Search for the cell housing the specified text and yield its [x, y] center coordinate. 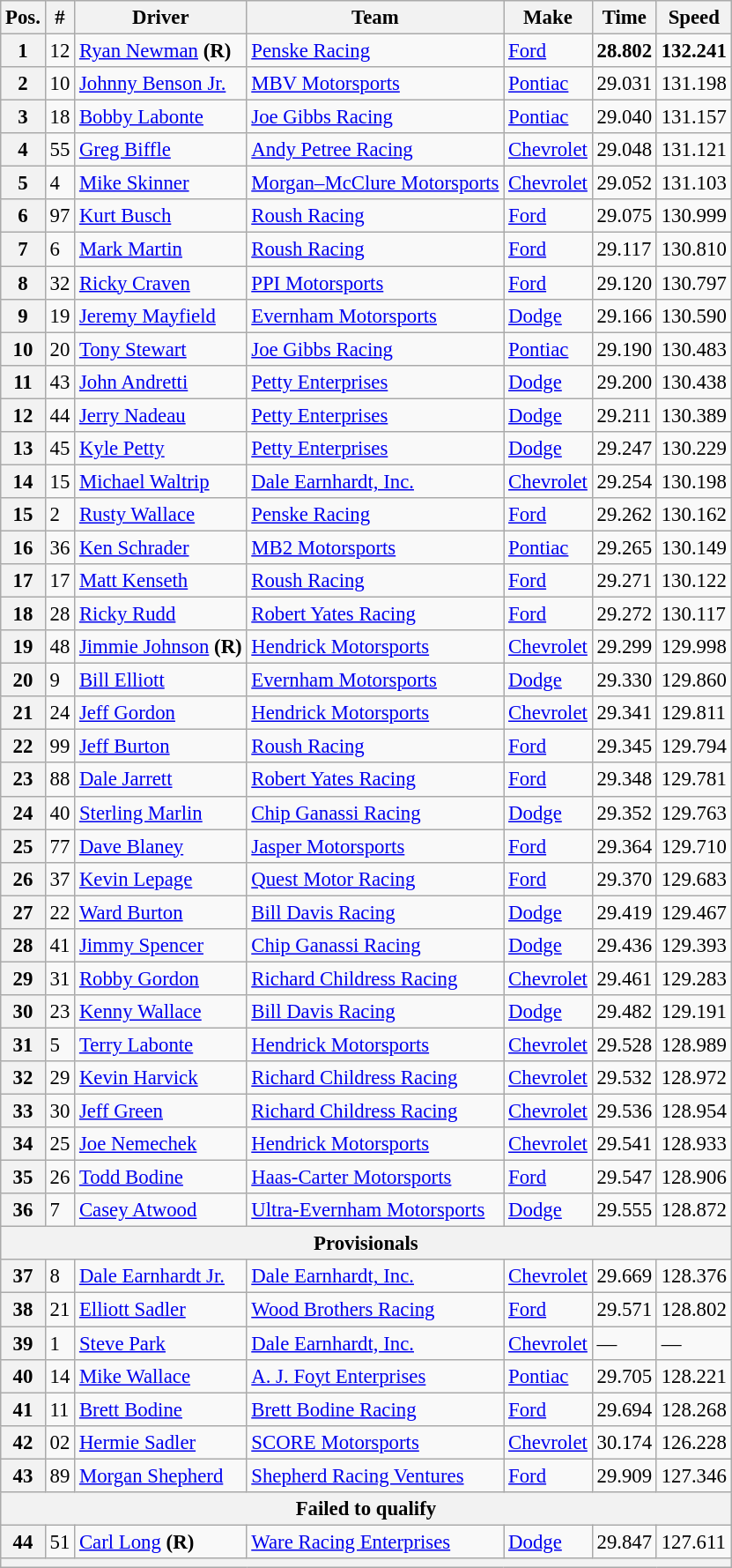
Dave Blaney [160, 846]
130.162 [694, 515]
42 [23, 1442]
129.683 [694, 879]
130.483 [694, 349]
Kenny Wallace [160, 1012]
29.117 [624, 249]
128.906 [694, 1178]
129.860 [694, 680]
29.352 [624, 813]
Steve Park [160, 1343]
29.571 [624, 1310]
Team [375, 18]
132.241 [694, 51]
33 [23, 1111]
Morgan Shepherd [160, 1475]
Jeff Gordon [160, 713]
29.265 [624, 547]
MBV Motorsports [375, 84]
16 [23, 547]
51 [60, 1542]
128.989 [694, 1044]
29.211 [624, 415]
Make [548, 18]
129.781 [694, 780]
130.122 [694, 581]
Time [624, 18]
Mike Wallace [160, 1376]
29.190 [624, 349]
129.794 [694, 747]
Morgan–McClure Motorsports [375, 183]
29.528 [624, 1044]
28.802 [624, 51]
Jeff Burton [160, 747]
127.611 [694, 1542]
Kyle Petty [160, 449]
Dale Jarrett [160, 780]
Robby Gordon [160, 978]
129.283 [694, 978]
Joe Nemechek [160, 1144]
Andy Petree Racing [375, 150]
128.802 [694, 1310]
13 [23, 449]
Speed [694, 18]
27 [23, 912]
Brett Bodine Racing [375, 1409]
130.438 [694, 382]
128.954 [694, 1111]
Michael Waltrip [160, 481]
Brett Bodine [160, 1409]
Wood Brothers Racing [375, 1310]
Shepherd Racing Ventures [375, 1475]
29.705 [624, 1376]
Ken Schrader [160, 547]
29.254 [624, 481]
99 [60, 747]
Mark Martin [160, 249]
3 [23, 117]
29.120 [624, 283]
Jimmy Spencer [160, 946]
29.166 [624, 316]
131.103 [694, 183]
126.228 [694, 1442]
Ricky Craven [160, 283]
29.031 [624, 84]
128.933 [694, 1144]
129.191 [694, 1012]
Provisionals [366, 1244]
129.393 [694, 946]
29.482 [624, 1012]
Kurt Busch [160, 216]
Greg Biffle [160, 150]
Jimmie Johnson (R) [160, 647]
29.345 [624, 747]
131.121 [694, 150]
29.200 [624, 382]
127.346 [694, 1475]
29.272 [624, 614]
130.149 [694, 547]
Jeremy Mayfield [160, 316]
02 [60, 1442]
Ricky Rudd [160, 614]
34 [23, 1144]
Rusty Wallace [160, 515]
130.198 [694, 481]
29.555 [624, 1210]
29.048 [624, 150]
Matt Kenseth [160, 581]
128.221 [694, 1376]
128.972 [694, 1078]
29.419 [624, 912]
29.536 [624, 1111]
Ryan Newman (R) [160, 51]
29.364 [624, 846]
Ward Burton [160, 912]
97 [60, 216]
Carl Long (R) [160, 1542]
# [60, 18]
55 [60, 150]
Casey Atwood [160, 1210]
129.811 [694, 713]
Ware Racing Enterprises [375, 1542]
130.389 [694, 415]
30.174 [624, 1442]
Elliott Sadler [160, 1310]
29.075 [624, 216]
Todd Bodine [160, 1178]
Pos. [23, 18]
Driver [160, 18]
29.694 [624, 1409]
29.052 [624, 183]
PPI Motorsports [375, 283]
MB2 Motorsports [375, 547]
29.541 [624, 1144]
39 [23, 1343]
Mike Skinner [160, 183]
29.532 [624, 1078]
29.247 [624, 449]
SCORE Motorsports [375, 1442]
29.436 [624, 946]
131.157 [694, 117]
Jerry Nadeau [160, 415]
131.198 [694, 84]
130.590 [694, 316]
A. J. Foyt Enterprises [375, 1376]
130.810 [694, 249]
45 [60, 449]
Sterling Marlin [160, 813]
Ultra-Evernham Motorsports [375, 1210]
128.872 [694, 1210]
John Andretti [160, 382]
Dale Earnhardt Jr. [160, 1277]
29.341 [624, 713]
Failed to qualify [366, 1509]
Bill Elliott [160, 680]
29.847 [624, 1542]
129.710 [694, 846]
130.229 [694, 449]
128.376 [694, 1277]
Johnny Benson Jr. [160, 84]
77 [60, 846]
29.348 [624, 780]
Bobby Labonte [160, 117]
129.998 [694, 647]
Kevin Lepage [160, 879]
130.797 [694, 283]
29.271 [624, 581]
29.040 [624, 117]
Tony Stewart [160, 349]
Jeff Green [160, 1111]
128.268 [694, 1409]
129.467 [694, 912]
38 [23, 1310]
29.669 [624, 1277]
Kevin Harvick [160, 1078]
29.262 [624, 515]
29.330 [624, 680]
29.370 [624, 879]
Terry Labonte [160, 1044]
29.547 [624, 1178]
35 [23, 1178]
130.117 [694, 614]
29.909 [624, 1475]
48 [60, 647]
Jasper Motorsports [375, 846]
29.461 [624, 978]
130.999 [694, 216]
129.763 [694, 813]
Quest Motor Racing [375, 879]
88 [60, 780]
89 [60, 1475]
Haas-Carter Motorsports [375, 1178]
29.299 [624, 647]
Hermie Sadler [160, 1442]
